Find where the given text appears and provide that cell's center as (X, Y) coordinate. 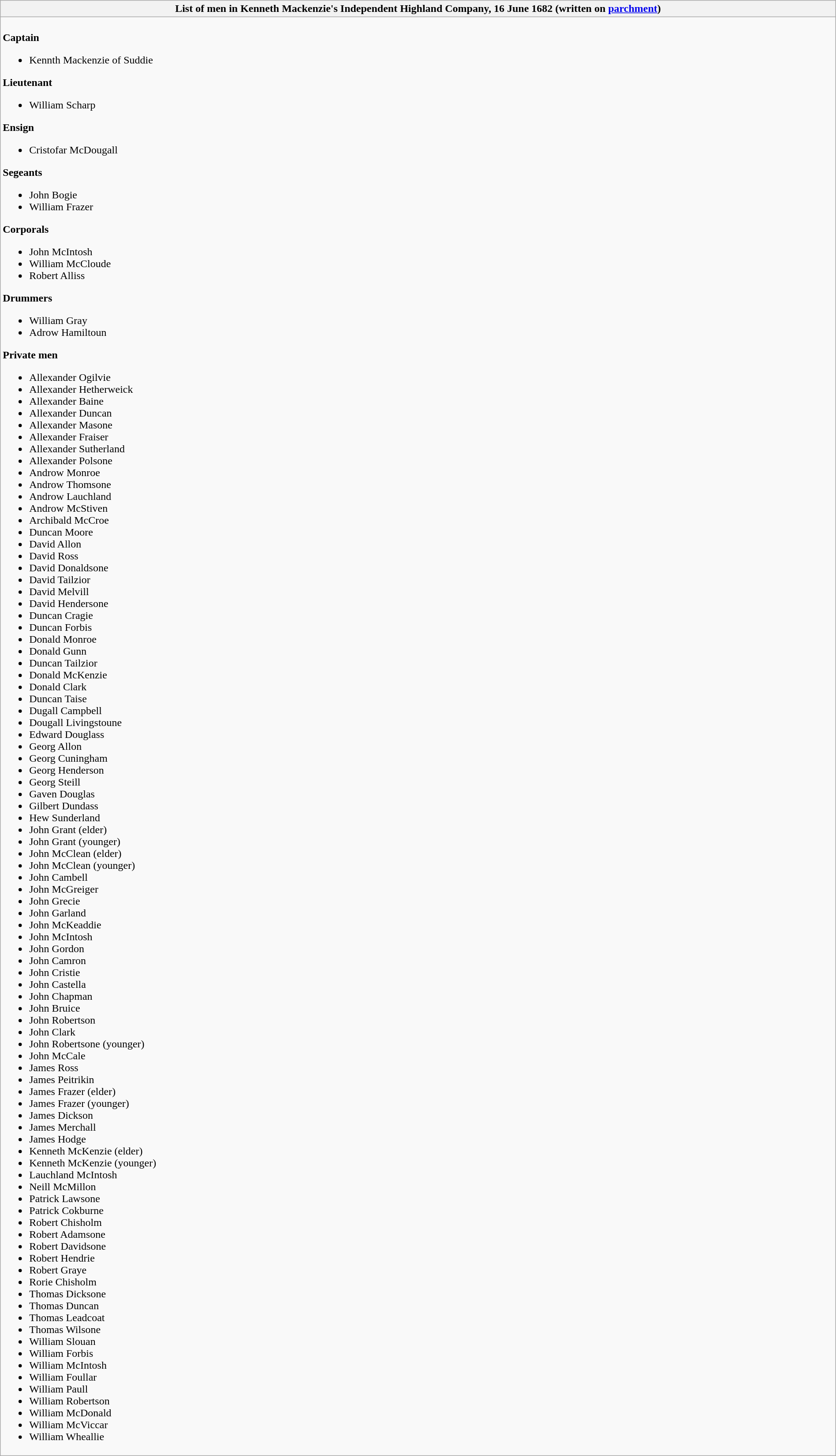
List of men in Kenneth Mackenzie's Independent Highland Company, 16 June 1682 (written on parchment) (418, 9)
